Scan for the cell matching the given text and deliver its [x, y] coordinate at center. 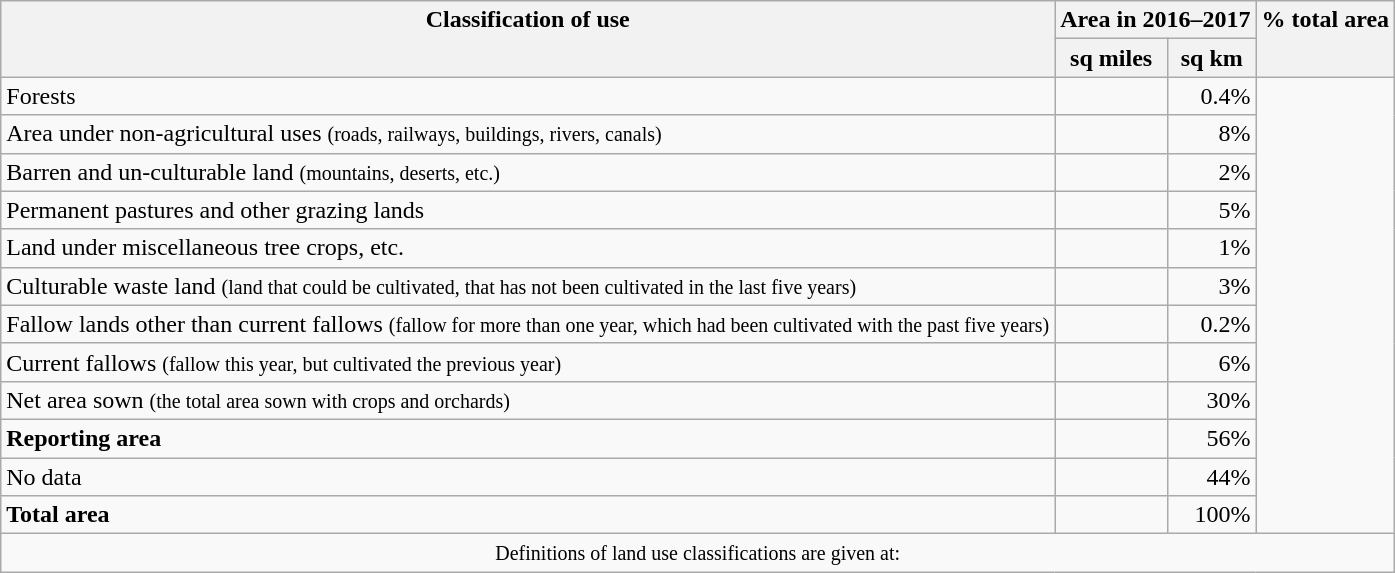
No data [528, 477]
Definitions of land use classifications are given at: [698, 553]
sq km [1212, 58]
sq miles [1112, 58]
Area in 2016–2017 [1156, 20]
Reporting area [528, 438]
8% [1212, 134]
44% [1212, 477]
Land under miscellaneous tree crops, etc. [528, 248]
Total area [528, 515]
3% [1212, 286]
% total area [1326, 39]
6% [1212, 362]
5% [1212, 210]
30% [1212, 400]
1% [1212, 248]
Forests [528, 96]
Net area sown (the total area sown with crops and orchards) [528, 400]
0.4% [1212, 96]
0.2% [1212, 324]
Culturable waste land (land that could be cultivated, that has not been cultivated in the last five years) [528, 286]
100% [1212, 515]
2% [1212, 172]
Area under non-agricultural uses (roads, railways, buildings, rivers, canals) [528, 134]
56% [1212, 438]
Fallow lands other than current fallows (fallow for more than one year, which had been cultivated with the past five years) [528, 324]
Barren and un-culturable land (mountains, deserts, etc.) [528, 172]
Classification of use [528, 39]
Permanent pastures and other grazing lands [528, 210]
Current fallows (fallow this year, but cultivated the previous year) [528, 362]
